Search for the cell housing the specified text and yield its [X, Y] center coordinate. 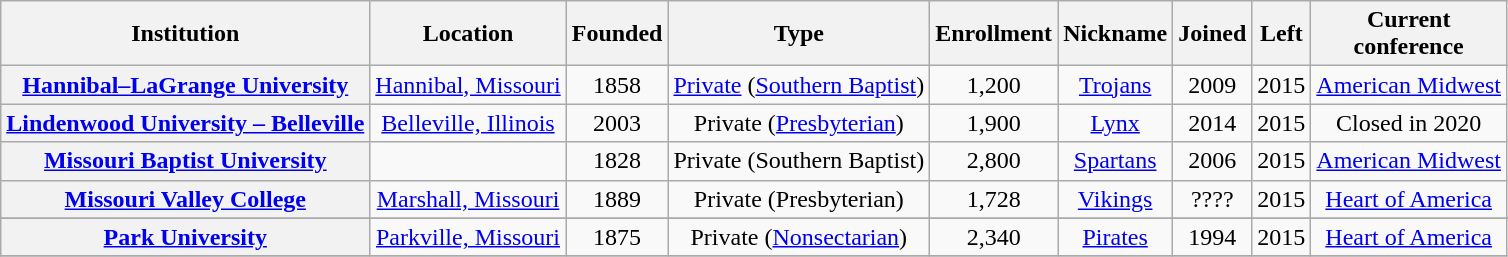
2003 [617, 123]
Type [799, 34]
Pirates [1116, 237]
Hannibal, Missouri [468, 85]
Marshall, Missouri [468, 199]
Hannibal–LaGrange University [186, 85]
1875 [617, 237]
1858 [617, 85]
2,340 [994, 237]
Closed in 2020 [1409, 123]
1994 [1212, 237]
1,728 [994, 199]
Belleville, Illinois [468, 123]
Location [468, 34]
Lynx [1116, 123]
2,800 [994, 161]
2006 [1212, 161]
Left [1282, 34]
Trojans [1116, 85]
1828 [617, 161]
2009 [1212, 85]
1,200 [994, 85]
2014 [1212, 123]
Institution [186, 34]
1,900 [994, 123]
Park University [186, 237]
Vikings [1116, 199]
Private (Nonsectarian) [799, 237]
Joined [1212, 34]
Missouri Baptist University [186, 161]
Enrollment [994, 34]
Parkville, Missouri [468, 237]
Spartans [1116, 161]
Founded [617, 34]
Currentconference [1409, 34]
Nickname [1116, 34]
1889 [617, 199]
Lindenwood University – Belleville [186, 123]
???? [1212, 199]
Missouri Valley College [186, 199]
